Scan for the cell matching the given text and deliver its [X, Y] coordinate at center. 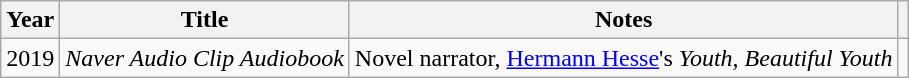
2019 [30, 58]
Notes [624, 20]
Title [205, 20]
Novel narrator, Hermann Hesse's Youth, Beautiful Youth [624, 58]
Naver Audio Clip Audiobook [205, 58]
Year [30, 20]
